Capture the cell that displays the provided text and extract its [X, Y] central coordinate. 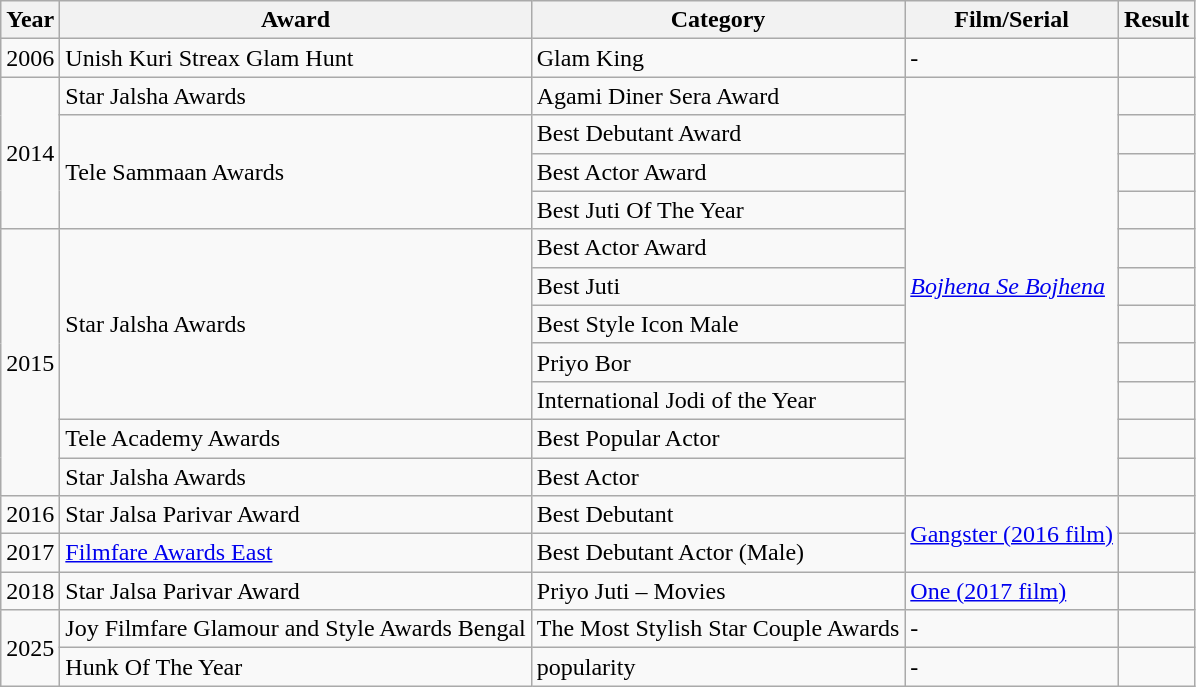
2017 [30, 553]
Best Popular Actor [718, 438]
Result [1156, 20]
Tele Sammaan Awards [296, 172]
Priyo Bor [718, 362]
Category [718, 20]
2014 [30, 153]
Glam King [718, 58]
Bojhena Se Bojhena [1012, 286]
2016 [30, 515]
One (2017 film) [1012, 591]
Year [30, 20]
Gangster (2016 film) [1012, 534]
Joy Filmfare Glamour and Style Awards Bengal [296, 629]
Agami Diner Sera Award [718, 96]
popularity [718, 667]
Unish Kuri Streax Glam Hunt [296, 58]
Best Actor [718, 477]
2006 [30, 58]
2018 [30, 591]
Filmfare Awards East [296, 553]
Film/Serial [1012, 20]
Award [296, 20]
The Most Stylish Star Couple Awards [718, 629]
Best Juti Of The Year [718, 210]
Best Style Icon Male [718, 324]
Best Debutant Actor (Male) [718, 553]
Best Debutant Award [718, 134]
Hunk Of The Year [296, 667]
Best Debutant [718, 515]
International Jodi of the Year [718, 400]
2015 [30, 362]
2025 [30, 648]
Tele Academy Awards [296, 438]
Priyo Juti – Movies [718, 591]
Best Juti [718, 286]
